Return (x, y) of the center of cell containing provided text 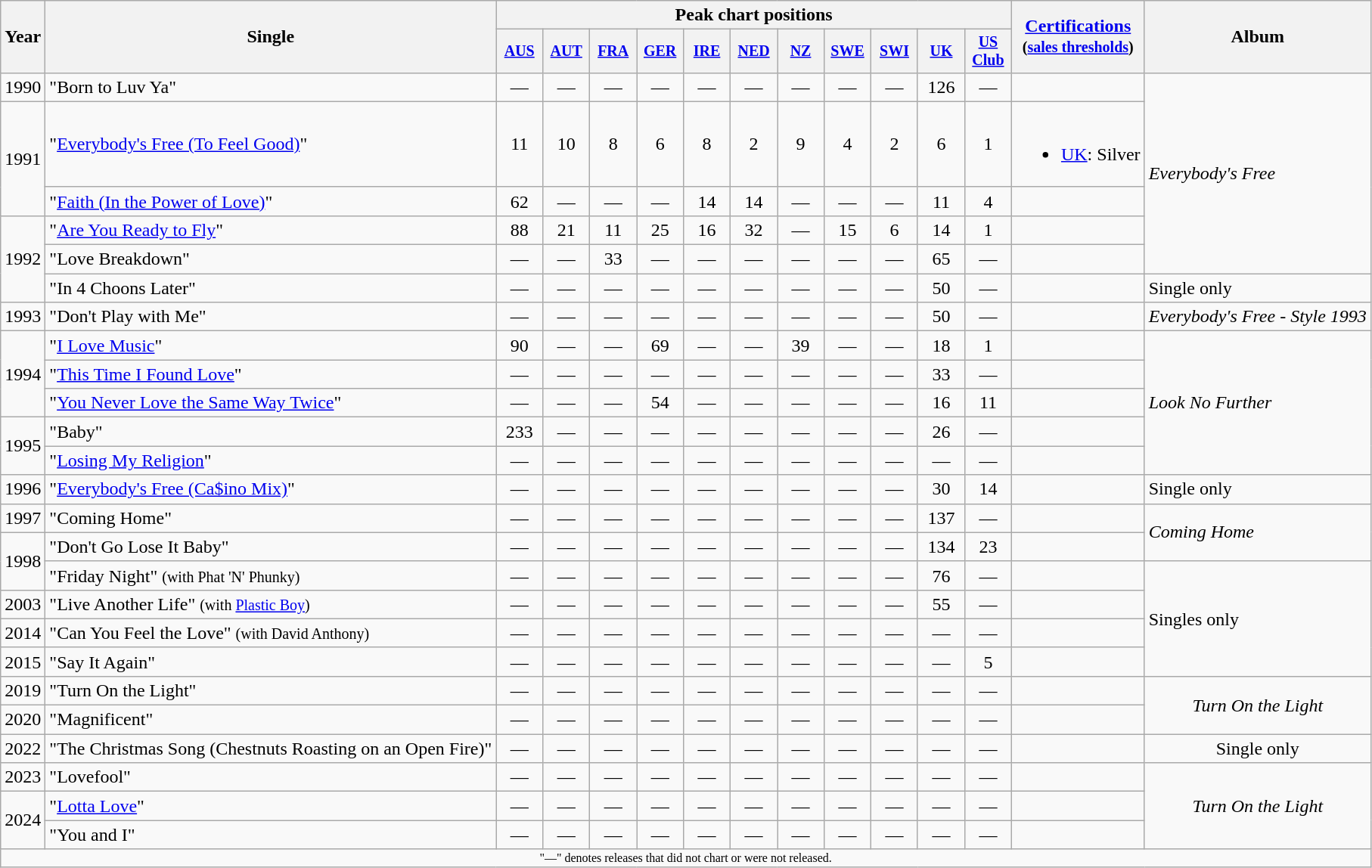
"Lotta Love" (271, 806)
FRA (613, 51)
GER (660, 51)
"Losing My Religion" (271, 460)
1996 (23, 489)
"—" denotes releases that did not chart or were not released. (686, 858)
NED (754, 51)
1990 (23, 87)
"In 4 Choons Later" (271, 288)
1997 (23, 518)
Look No Further (1257, 403)
"This Time I Found Love" (271, 374)
"Can You Feel the Love" (with David Anthony) (271, 633)
76 (941, 575)
IRE (707, 51)
26 (941, 432)
54 (660, 403)
2022 (23, 749)
21 (566, 230)
18 (941, 346)
Peak chart positions (754, 15)
UK: Silver (1078, 144)
88 (520, 230)
"Don't Go Lose It Baby" (271, 547)
SWI (895, 51)
SWE (848, 51)
NZ (801, 51)
2014 (23, 633)
10 (566, 144)
39 (801, 346)
Certifications(sales thresholds) (1078, 37)
"Everybody's Free (Ca$ino Mix)" (271, 489)
2003 (23, 604)
"Baby" (271, 432)
15 (848, 230)
69 (660, 346)
Album (1257, 37)
2020 (23, 720)
Year (23, 37)
Coming Home (1257, 532)
"Magnificent" (271, 720)
2024 (23, 820)
1995 (23, 446)
"Everybody's Free (To Feel Good)" (271, 144)
23 (988, 547)
55 (941, 604)
AUT (566, 51)
134 (941, 547)
"Friday Night" (with Phat 'N' Phunky) (271, 575)
1992 (23, 259)
"Say It Again" (271, 662)
"Are You Ready to Fly" (271, 230)
UK (941, 51)
62 (520, 201)
"I Love Music" (271, 346)
65 (941, 259)
"You and I" (271, 835)
90 (520, 346)
"Love Breakdown" (271, 259)
Everybody's Free (1257, 172)
"Born to Luv Ya" (271, 87)
US Club (988, 51)
"Turn On the Light" (271, 690)
Single (271, 37)
1993 (23, 317)
30 (941, 489)
"You Never Love the Same Way Twice" (271, 403)
1991 (23, 159)
2023 (23, 777)
1998 (23, 561)
126 (941, 87)
"Coming Home" (271, 518)
233 (520, 432)
25 (660, 230)
32 (754, 230)
1994 (23, 374)
9 (801, 144)
Everybody's Free - Style 1993 (1257, 317)
"Lovefool" (271, 777)
"The Christmas Song (Chestnuts Roasting on an Open Fire)" (271, 749)
Singles only (1257, 618)
5 (988, 662)
137 (941, 518)
"Don't Play with Me" (271, 317)
AUS (520, 51)
2019 (23, 690)
"Faith (In the Power of Love)" (271, 201)
2015 (23, 662)
"Live Another Life" (with Plastic Boy) (271, 604)
